Locate the cell with the specified text and output its (x, y) center coordinate. 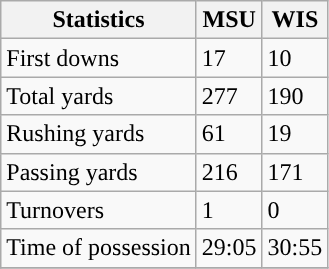
Statistics (99, 20)
Total yards (99, 96)
Turnovers (99, 210)
Passing yards (99, 172)
29:05 (229, 248)
Time of possession (99, 248)
277 (229, 96)
0 (295, 210)
MSU (229, 20)
WIS (295, 20)
Rushing yards (99, 134)
19 (295, 134)
61 (229, 134)
First downs (99, 58)
190 (295, 96)
30:55 (295, 248)
1 (229, 210)
216 (229, 172)
171 (295, 172)
10 (295, 58)
17 (229, 58)
